Provide the [x, y] coordinate of the cell's center where the given text is located.  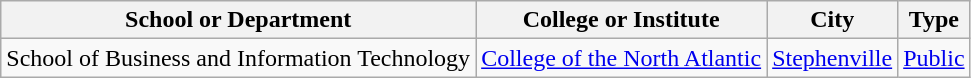
School of Business and Information Technology [238, 58]
Public [934, 58]
College of the North Atlantic [622, 58]
School or Department [238, 20]
College or Institute [622, 20]
City [832, 20]
Type [934, 20]
Stephenville [832, 58]
